Pinpoint the cell where the given text exists, returning its [x, y] midpoint coordinate. 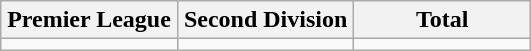
Second Division [266, 20]
Total [442, 20]
Premier League [90, 20]
